Detect which cell encompasses the target text, then output its (X, Y) center coordinate. 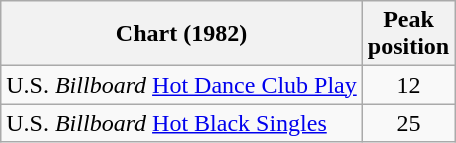
25 (408, 123)
12 (408, 85)
U.S. Billboard Hot Dance Club Play (182, 85)
U.S. Billboard Hot Black Singles (182, 123)
Peakposition (408, 34)
Chart (1982) (182, 34)
